Return the [X, Y] coordinate for the center point of the cell that contains the specified text.  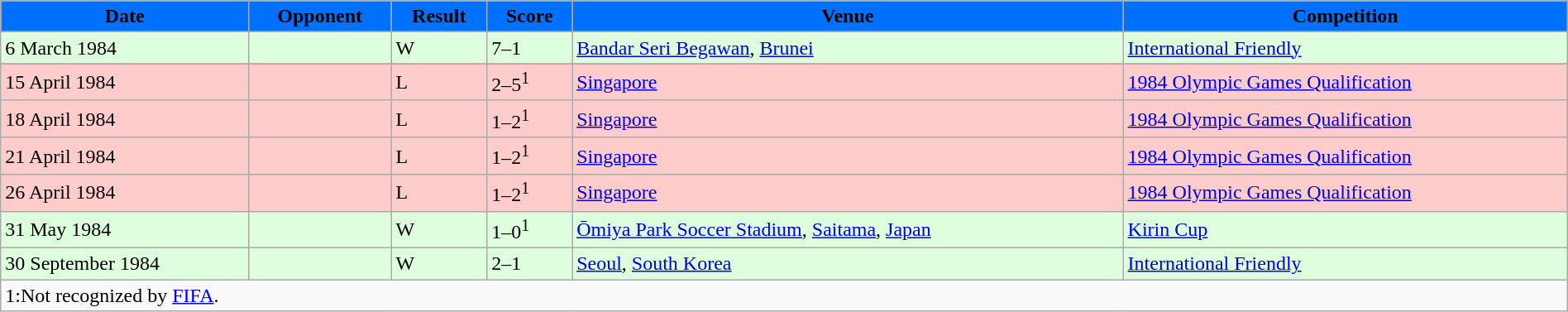
21 April 1984 [125, 156]
2–51 [529, 83]
Opponent [319, 17]
31 May 1984 [125, 230]
15 April 1984 [125, 83]
30 September 1984 [125, 264]
7–1 [529, 48]
Competition [1345, 17]
Result [439, 17]
Kirin Cup [1345, 230]
1:Not recognized by FIFA. [784, 295]
6 March 1984 [125, 48]
26 April 1984 [125, 194]
18 April 1984 [125, 119]
1–01 [529, 230]
Score [529, 17]
Venue [848, 17]
Date [125, 17]
Bandar Seri Begawan, Brunei [848, 48]
2–1 [529, 264]
Ōmiya Park Soccer Stadium, Saitama, Japan [848, 230]
Seoul, South Korea [848, 264]
